Search for the cell housing the specified text and yield its (X, Y) center coordinate. 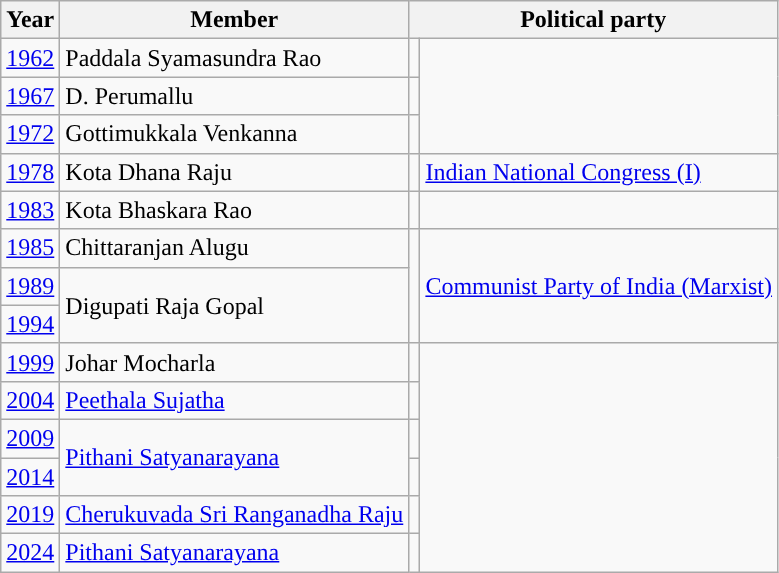
Kota Bhaskara Rao (234, 210)
Paddala Syamasundra Rao (234, 58)
Cherukuvada Sri Ranganadha Raju (234, 515)
2004 (30, 400)
Gottimukkala Venkanna (234, 134)
Digupati Raja Gopal (234, 305)
2024 (30, 553)
1999 (30, 362)
Johar Mocharla (234, 362)
Peethala Sujatha (234, 400)
Kota Dhana Raju (234, 172)
1985 (30, 248)
2009 (30, 438)
Chittaranjan Alugu (234, 248)
1983 (30, 210)
Member (234, 20)
2014 (30, 477)
1989 (30, 286)
Indian National Congress (I) (599, 172)
Political party (594, 20)
1962 (30, 58)
D. Perumallu (234, 96)
Communist Party of India (Marxist) (599, 286)
1967 (30, 96)
Year (30, 20)
2019 (30, 515)
1994 (30, 324)
1972 (30, 134)
1978 (30, 172)
